Detect which cell encompasses the target text, then output its [X, Y] center coordinate. 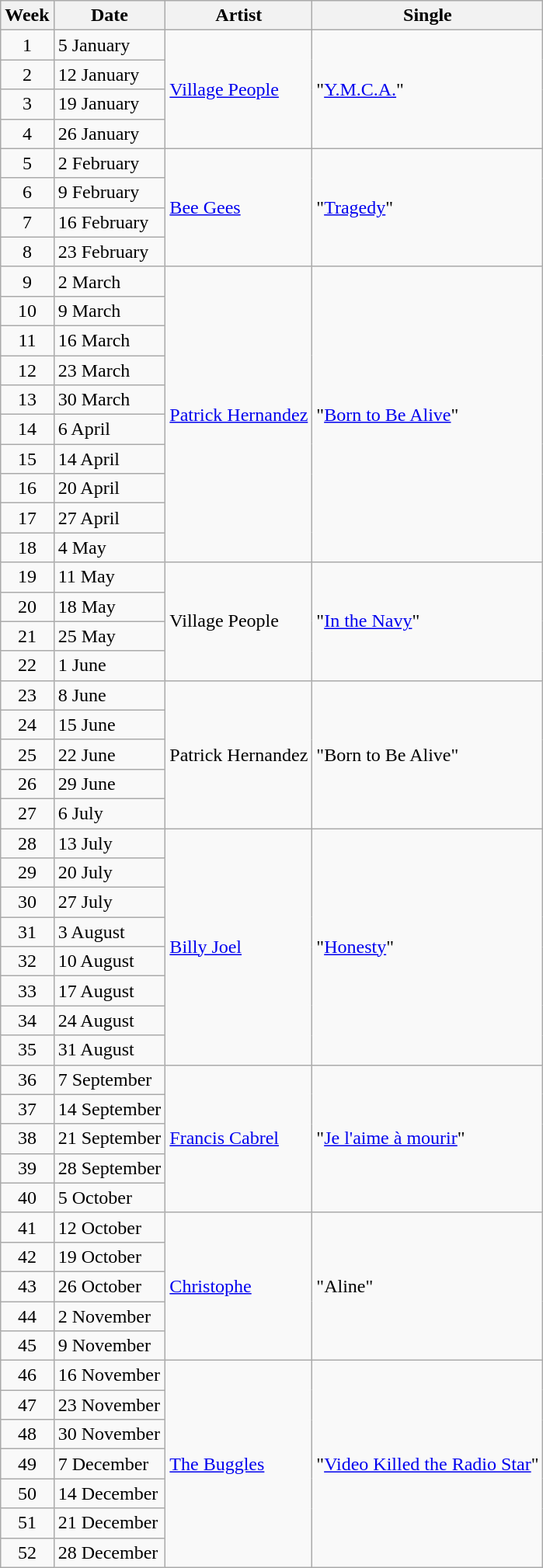
34 [27, 1020]
9 November [110, 1346]
51 [27, 1523]
31 [27, 932]
26 January [110, 134]
16 [27, 488]
4 May [110, 548]
26 [27, 784]
32 [27, 961]
17 August [110, 991]
20 April [110, 488]
16 February [110, 222]
38 [27, 1139]
27 [27, 813]
23 [27, 695]
27 July [110, 902]
14 April [110, 459]
20 July [110, 873]
19 [27, 577]
25 [27, 754]
48 [27, 1434]
15 [27, 459]
4 [27, 134]
14 [27, 429]
Single [427, 16]
5 [27, 163]
2 March [110, 281]
18 [27, 548]
22 [27, 666]
12 January [110, 75]
20 [27, 607]
7 [27, 222]
9 February [110, 193]
44 [27, 1316]
Bee Gees [239, 207]
23 February [110, 252]
21 [27, 636]
"In the Navy" [427, 621]
47 [27, 1405]
25 May [110, 636]
35 [27, 1050]
5 January [110, 45]
28 [27, 843]
"Je l'aime à mourir" [427, 1139]
33 [27, 991]
Billy Joel [239, 946]
24 August [110, 1020]
29 June [110, 784]
24 [27, 725]
43 [27, 1286]
14 September [110, 1109]
22 June [110, 754]
23 March [110, 370]
12 October [110, 1227]
10 [27, 311]
27 April [110, 518]
11 May [110, 577]
30 [27, 902]
19 January [110, 104]
28 December [110, 1552]
39 [27, 1168]
6 April [110, 429]
7 December [110, 1464]
16 March [110, 340]
52 [27, 1552]
36 [27, 1080]
1 [27, 45]
The Buggles [239, 1464]
12 [27, 370]
7 September [110, 1080]
18 May [110, 607]
2 November [110, 1316]
Date [110, 16]
21 December [110, 1523]
"Video Killed the Radio Star" [427, 1464]
19 October [110, 1257]
8 June [110, 695]
46 [27, 1375]
3 August [110, 932]
13 [27, 400]
50 [27, 1493]
31 August [110, 1050]
11 [27, 340]
45 [27, 1346]
6 [27, 193]
1 June [110, 666]
"Honesty" [427, 946]
30 March [110, 400]
"Y.M.C.A." [427, 89]
26 October [110, 1286]
6 July [110, 813]
13 July [110, 843]
23 November [110, 1405]
29 [27, 873]
3 [27, 104]
2 February [110, 163]
Francis Cabrel [239, 1139]
Christophe [239, 1286]
21 September [110, 1139]
17 [27, 518]
9 March [110, 311]
2 [27, 75]
9 [27, 281]
28 September [110, 1168]
14 December [110, 1493]
Artist [239, 16]
30 November [110, 1434]
8 [27, 252]
5 October [110, 1198]
41 [27, 1227]
16 November [110, 1375]
10 August [110, 961]
49 [27, 1464]
37 [27, 1109]
"Tragedy" [427, 207]
40 [27, 1198]
42 [27, 1257]
"Aline" [427, 1286]
Week [27, 16]
15 June [110, 725]
